Identify which cell holds the provided text, then report its [X, Y] central coordinate. 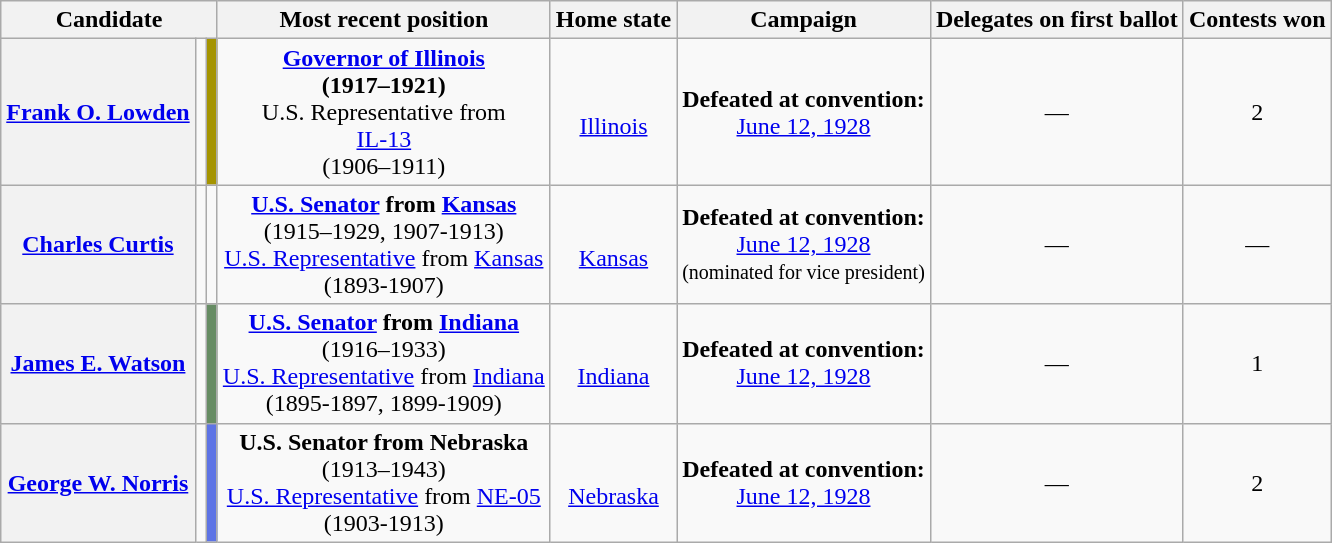
Charles Curtis [98, 244]
Defeated at convention: June 12, 1928(nominated for vice president) [804, 244]
Indiana [613, 364]
Candidate [110, 20]
Campaign [804, 20]
Contests won [1257, 20]
U.S. Senator from Indiana(1916–1933)U.S. Representative from Indiana(1895-1897, 1899-1909) [384, 364]
Illinois [613, 112]
Most recent position [384, 20]
U.S. Senator from Kansas(1915–1929, 1907-1913)U.S. Representative from Kansas(1893-1907) [384, 244]
Nebraska [613, 482]
Delegates on first ballot [1056, 20]
Home state [613, 20]
Kansas [613, 244]
U.S. Senator from Nebraska(1913–1943)U.S. Representative from NE-05(1903-1913) [384, 482]
Governor of Illinois(1917–1921)U.S. Representative fromIL-13(1906–1911) [384, 112]
George W. Norris [98, 482]
1 [1257, 364]
Frank O. Lowden [98, 112]
James E. Watson [98, 364]
